Identify which cell holds the provided text, then report its [X, Y] central coordinate. 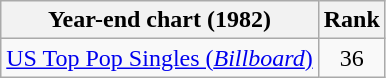
Year-end chart (1982) [160, 20]
Rank [352, 20]
36 [352, 58]
US Top Pop Singles (Billboard) [160, 58]
